From the cell containing the given text, extract its center point as (X, Y) coordinate. 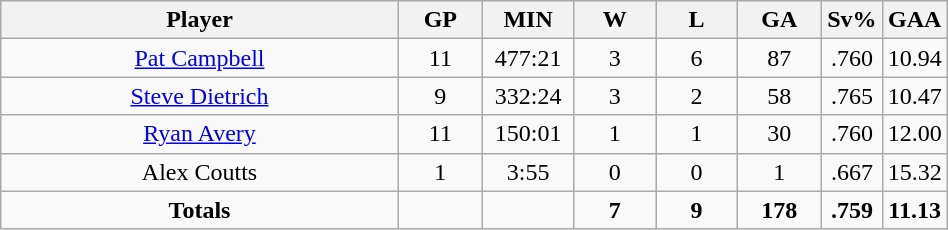
58 (780, 96)
Sv% (852, 20)
Pat Campbell (200, 58)
6 (696, 58)
.759 (852, 210)
.765 (852, 96)
W (615, 20)
332:24 (528, 96)
Ryan Avery (200, 134)
.667 (852, 172)
150:01 (528, 134)
L (696, 20)
87 (780, 58)
3:55 (528, 172)
GAA (914, 20)
11.13 (914, 210)
15.32 (914, 172)
10.94 (914, 58)
GA (780, 20)
Player (200, 20)
Totals (200, 210)
10.47 (914, 96)
477:21 (528, 58)
7 (615, 210)
12.00 (914, 134)
Steve Dietrich (200, 96)
178 (780, 210)
MIN (528, 20)
GP (440, 20)
Alex Coutts (200, 172)
2 (696, 96)
30 (780, 134)
